Extract the [X, Y] coordinate from the center of the cell holding the provided text.  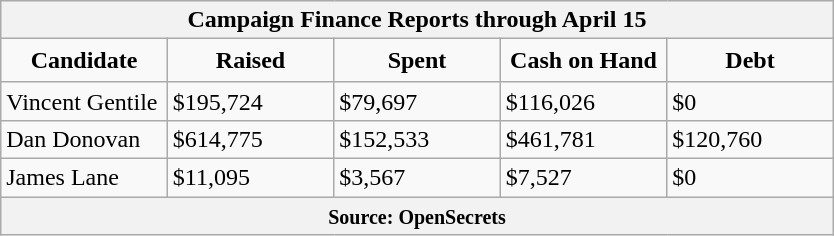
$120,760 [750, 139]
$116,026 [583, 101]
$79,697 [417, 101]
Spent [417, 61]
Debt [750, 61]
$195,724 [250, 101]
Raised [250, 61]
Cash on Hand [583, 61]
$7,527 [583, 177]
James Lane [84, 177]
$152,533 [417, 139]
Campaign Finance Reports through April 15 [417, 20]
$614,775 [250, 139]
Dan Donovan [84, 139]
Candidate [84, 61]
$3,567 [417, 177]
Source: OpenSecrets [417, 215]
Vincent Gentile [84, 101]
$461,781 [583, 139]
$11,095 [250, 177]
